Return (x, y) of the center of cell containing provided text 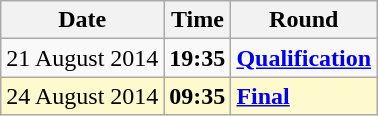
Final (304, 96)
Date (82, 20)
09:35 (198, 96)
21 August 2014 (82, 58)
19:35 (198, 58)
24 August 2014 (82, 96)
Round (304, 20)
Time (198, 20)
Qualification (304, 58)
